Return the [X, Y] coordinate for the center point of the cell that contains the specified text.  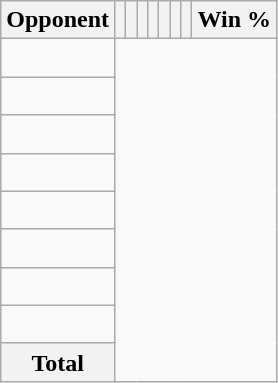
Opponent [58, 20]
Win % [234, 20]
Total [58, 362]
